From the cell containing the given text, extract its center point as [x, y] coordinate. 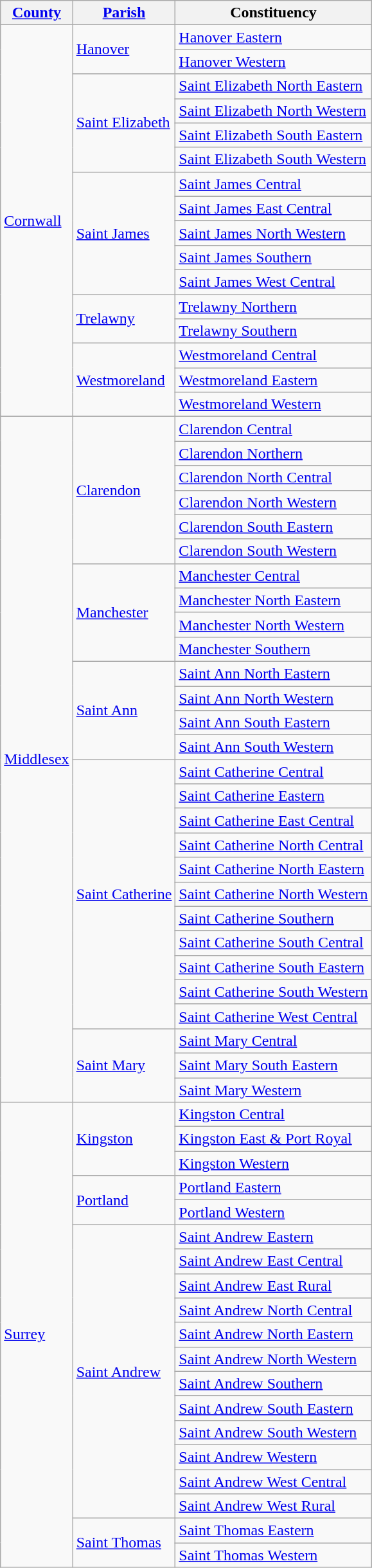
Saint James West Central [274, 282]
Saint Catherine South Western [274, 992]
Saint Catherine North Central [274, 845]
Saint Ann South Eastern [274, 723]
Saint Andrew Eastern [274, 1237]
Clarendon North Western [274, 502]
County [37, 13]
Saint Catherine Eastern [274, 796]
Kingston East & Port Royal [274, 1139]
Portland [124, 1200]
Saint Andrew West Central [274, 1481]
Saint James [124, 233]
Saint Elizabeth North Western [274, 111]
Westmoreland Central [274, 356]
Westmoreland Eastern [274, 380]
Saint James North Western [274, 233]
Saint Elizabeth [124, 123]
Portland Eastern [274, 1188]
Manchester [124, 612]
Surrey [37, 1335]
Manchester Central [274, 576]
Saint Elizabeth South Western [274, 160]
Cornwall [37, 221]
Saint James Southern [274, 257]
Saint James East Central [274, 208]
Saint Ann North Western [274, 698]
Kingston Western [274, 1163]
Westmoreland [124, 380]
Saint Thomas Eastern [274, 1531]
Clarendon Central [274, 429]
Saint Catherine Southern [274, 918]
Saint Catherine North Eastern [274, 870]
Constituency [274, 13]
Saint Elizabeth North Eastern [274, 86]
Manchester Southern [274, 649]
Parish [124, 13]
Hanover [124, 50]
Portland Western [274, 1212]
Kingston Central [274, 1115]
Saint Andrew North Western [274, 1359]
Saint Andrew Southern [274, 1383]
Manchester North Eastern [274, 600]
Clarendon South Eastern [274, 527]
Hanover Western [274, 62]
Saint Catherine North Western [274, 894]
Saint Mary South Eastern [274, 1065]
Saint James Central [274, 184]
Saint Ann North Eastern [274, 673]
Saint Andrew North Central [274, 1310]
Saint Catherine South Central [274, 943]
Westmoreland Western [274, 405]
Saint Catherine West Central [274, 1016]
Saint Catherine Central [274, 772]
Clarendon South Western [274, 551]
Saint Mary Western [274, 1090]
Kingston [124, 1139]
Saint Catherine East Central [274, 821]
Saint Thomas Western [274, 1555]
Saint Andrew South Eastern [274, 1408]
Middlesex [37, 760]
Hanover Eastern [274, 37]
Clarendon North Central [274, 478]
Clarendon [124, 490]
Manchester North Western [274, 624]
Saint Elizabeth South Eastern [274, 135]
Saint Ann [124, 710]
Saint Catherine South Eastern [274, 967]
Saint Mary [124, 1065]
Saint Andrew [124, 1371]
Trelawny [124, 319]
Saint Andrew East Central [274, 1261]
Saint Andrew Western [274, 1457]
Saint Andrew North Eastern [274, 1335]
Saint Ann South Western [274, 747]
Saint Catherine [124, 894]
Saint Andrew East Rural [274, 1286]
Saint Thomas [124, 1543]
Saint Andrew South Western [274, 1432]
Saint Andrew West Rural [274, 1506]
Saint Mary Central [274, 1041]
Trelawny Northern [274, 307]
Trelawny Southern [274, 331]
Clarendon Northern [274, 453]
